Scan for the cell matching the given text and deliver its [X, Y] coordinate at center. 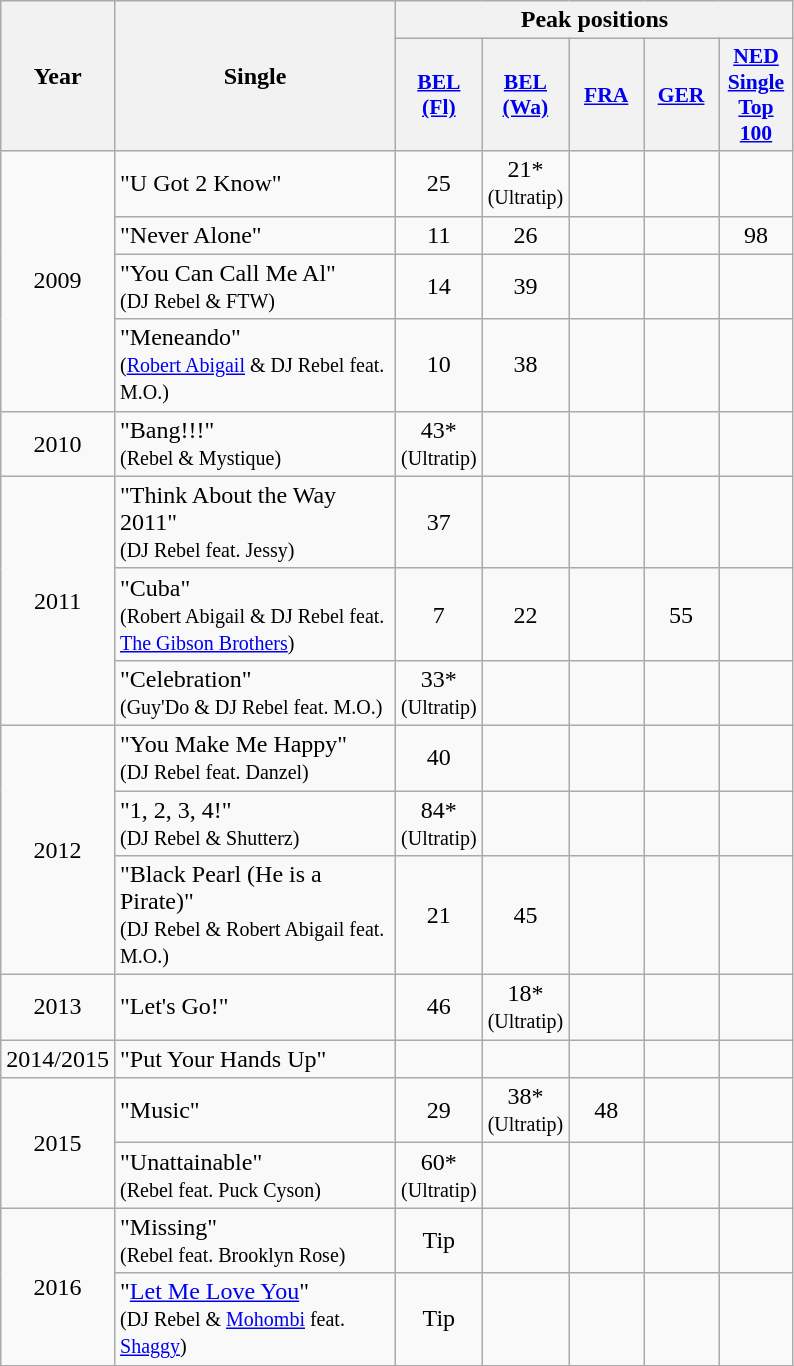
2016 [58, 1286]
33*(Ultratip) [440, 692]
45 [526, 916]
38 [526, 365]
"Music" [254, 1110]
7 [440, 614]
22 [526, 614]
"Missing" (Rebel feat. Brooklyn Rose) [254, 1240]
14 [440, 286]
Year [58, 76]
84*(Ultratip) [440, 822]
"Cuba" (Robert Abigail & DJ Rebel feat. The Gibson Brothers) [254, 614]
98 [756, 235]
29 [440, 1110]
11 [440, 235]
"Let's Go!" [254, 1008]
40 [440, 758]
38*(Ultratip) [526, 1110]
43*(Ultratip) [440, 444]
"Never Alone" [254, 235]
"1, 2, 3, 4!" (DJ Rebel & Shutterz) [254, 822]
FRA [606, 95]
60*(Ultratip) [440, 1176]
"You Can Call Me Al" (DJ Rebel & FTW) [254, 286]
2012 [58, 850]
26 [526, 235]
"Let Me Love You" (DJ Rebel & Mohombi feat. Shaggy) [254, 1319]
18*(Ultratip) [526, 1008]
NED SingleTop 100 [756, 95]
BEL (Fl) [440, 95]
"Black Pearl (He is a Pirate)" (DJ Rebel & Robert Abigail feat. M.O.) [254, 916]
Peak positions [595, 20]
"Celebration" (Guy'Do & DJ Rebel feat. M.O.) [254, 692]
25 [440, 184]
2015 [58, 1143]
"U Got 2 Know" [254, 184]
"Think About the Way 2011" (DJ Rebel feat. Jessy) [254, 522]
37 [440, 522]
10 [440, 365]
BEL (Wa) [526, 95]
2014/2015 [58, 1059]
Single [254, 76]
"Bang!!!" (Rebel & Mystique) [254, 444]
21*(Ultratip) [526, 184]
2009 [58, 281]
"Meneando" (Robert Abigail & DJ Rebel feat. M.O.) [254, 365]
48 [606, 1110]
39 [526, 286]
2010 [58, 444]
2011 [58, 600]
GER [682, 95]
2013 [58, 1008]
21 [440, 916]
55 [682, 614]
"Unattainable"(Rebel feat. Puck Cyson) [254, 1176]
"You Make Me Happy" (DJ Rebel feat. Danzel) [254, 758]
46 [440, 1008]
"Put Your Hands Up" [254, 1059]
